Detect which cell encompasses the target text, then output its [x, y] center coordinate. 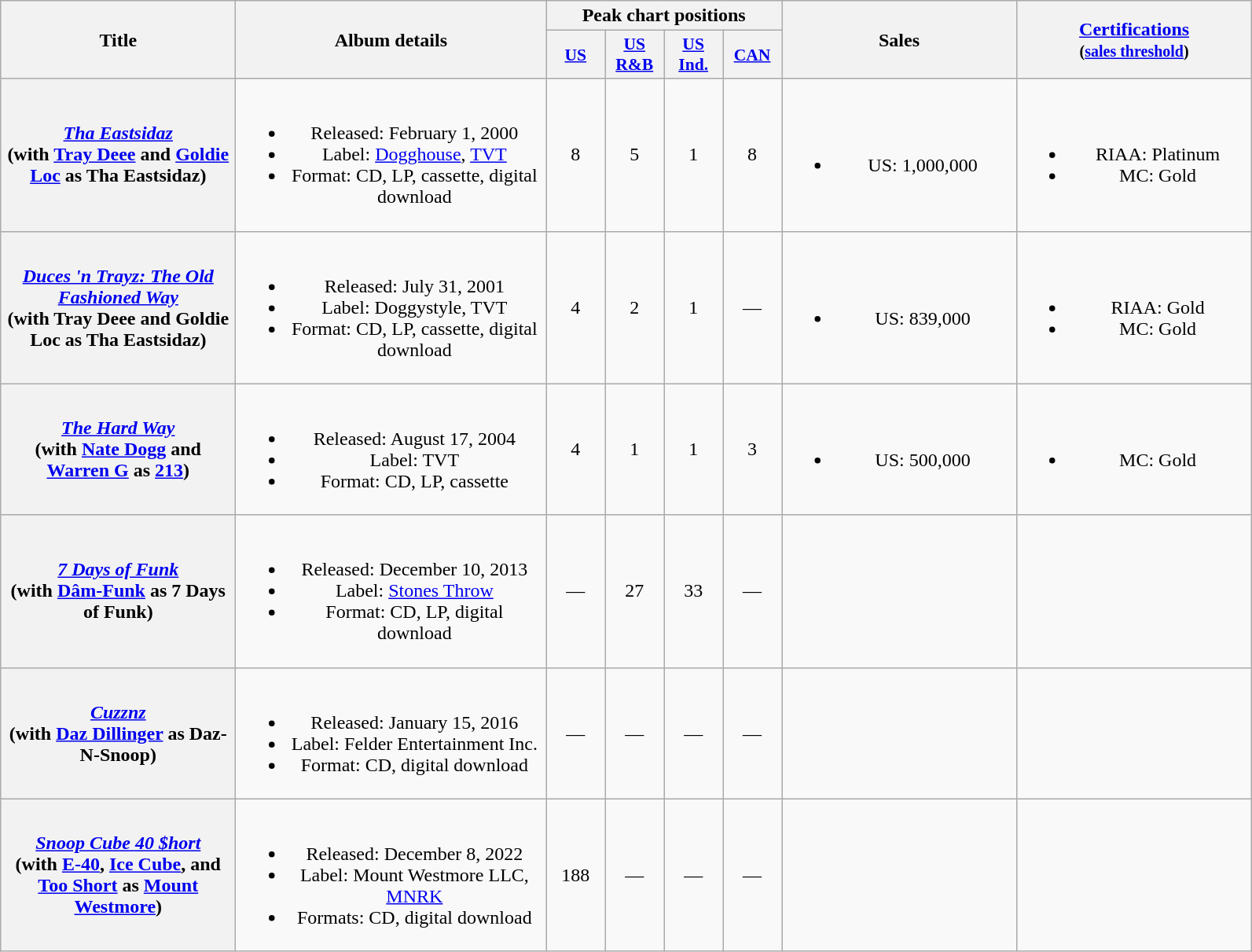
Album details [391, 39]
Released: July 31, 2001Label: Doggystyle, TVTFormat: CD, LP, cassette, digital download [391, 307]
33 [693, 591]
Certifications(sales threshold) [1135, 39]
188 [575, 875]
Released: December 8, 2022Label: Mount Westmore LLC, MNRKFormats: CD, digital download [391, 875]
Released: February 1, 2000Label: Dogghouse, TVTFormat: CD, LP, cassette, digital download [391, 155]
US R&B [635, 55]
MC: Gold [1135, 450]
Tha Eastsidaz(with Tray Deee and Goldie Loc as Tha Eastsidaz) [118, 155]
USInd. [693, 55]
RIAA: PlatinumMC: Gold [1135, 155]
27 [635, 591]
3 [753, 450]
Cuzznz(with Daz Dillinger as Daz-N-Snoop) [118, 733]
Snoop Cube 40 $hort(with E-40, Ice Cube, and Too Short as Mount Westmore) [118, 875]
Duces 'n Trayz: The Old Fashioned Way(with Tray Deee and Goldie Loc as Tha Eastsidaz) [118, 307]
5 [635, 155]
US: 1,000,000 [899, 155]
Released: December 10, 2013Label: Stones ThrowFormat: CD, LP, digital download [391, 591]
US: 839,000 [899, 307]
Released: January 15, 2016Label: Felder Entertainment Inc.Format: CD, digital download [391, 733]
CAN [753, 55]
Peak chart positions [664, 16]
US: 500,000 [899, 450]
7 Days of Funk(with Dâm-Funk as 7 Days of Funk) [118, 591]
Released: August 17, 2004Label: TVTFormat: CD, LP, cassette [391, 450]
Title [118, 39]
The Hard Way(with Nate Dogg and Warren G as 213) [118, 450]
RIAA: GoldMC: Gold [1135, 307]
Sales [899, 39]
US [575, 55]
2 [635, 307]
